Locate the cell with the specified text and output its (X, Y) center coordinate. 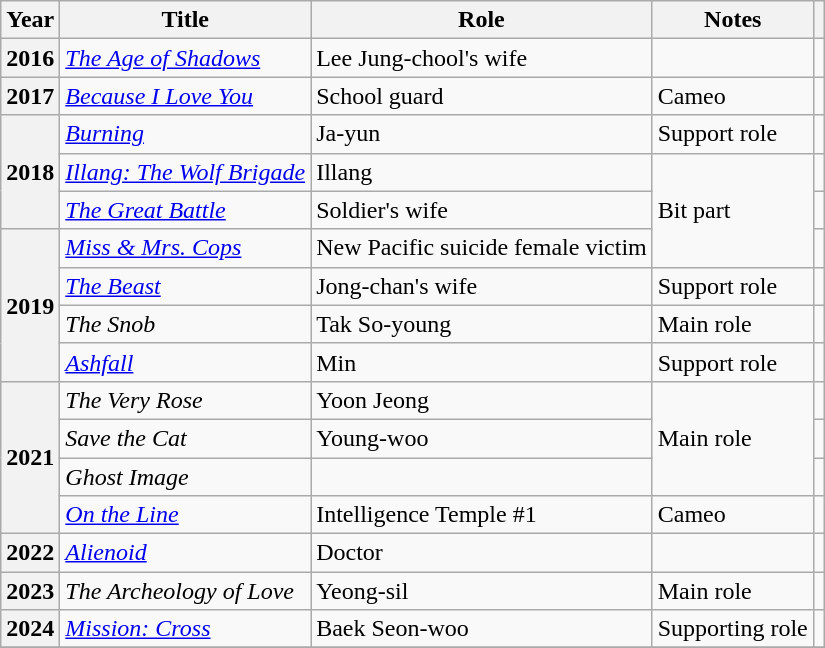
Baek Seon-woo (482, 629)
Burning (186, 134)
Bit part (732, 210)
Ja-yun (482, 134)
Role (482, 20)
Young-woo (482, 438)
Illang: The Wolf Brigade (186, 172)
2018 (30, 172)
Doctor (482, 553)
The Great Battle (186, 210)
2022 (30, 553)
The Beast (186, 286)
School guard (482, 96)
2016 (30, 58)
The Very Rose (186, 400)
2024 (30, 629)
Jong-chan's wife (482, 286)
Yeong-sil (482, 591)
Supporting role (732, 629)
Save the Cat (186, 438)
Soldier's wife (482, 210)
Notes (732, 20)
Intelligence Temple #1 (482, 515)
The Age of Shadows (186, 58)
Title (186, 20)
Year (30, 20)
Tak So-young (482, 324)
Ghost Image (186, 477)
Min (482, 362)
Miss & Mrs. Cops (186, 248)
The Archeology of Love (186, 591)
Alienoid (186, 553)
On the Line (186, 515)
Yoon Jeong (482, 400)
Lee Jung-chool's wife (482, 58)
2023 (30, 591)
2021 (30, 457)
2019 (30, 305)
2017 (30, 96)
Mission: Cross (186, 629)
Illang (482, 172)
New Pacific suicide female victim (482, 248)
Ashfall (186, 362)
The Snob (186, 324)
Because I Love You (186, 96)
